Output the [x, y] coordinate of the center of the cell containing the given text.  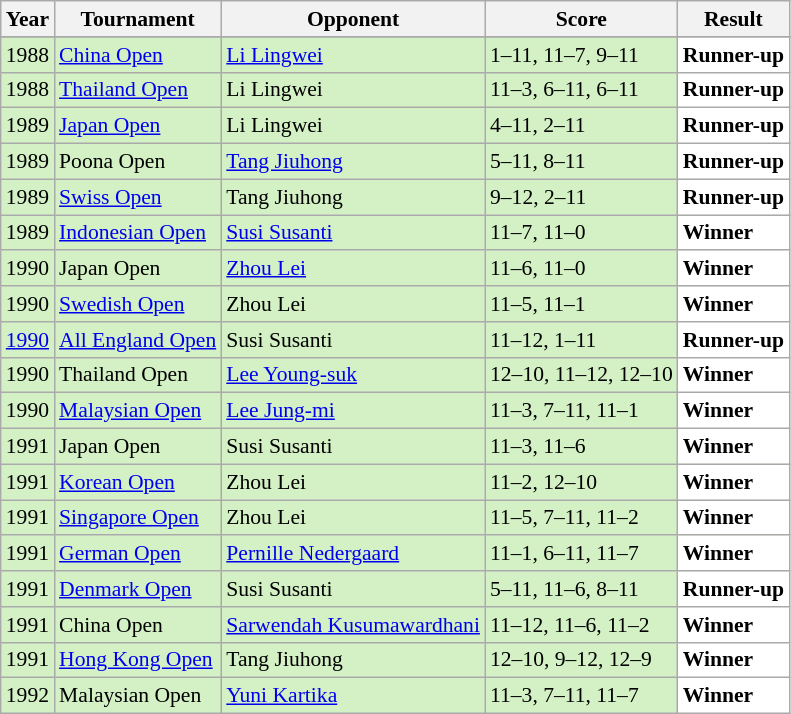
Lee Jung-mi [353, 411]
12–10, 9–12, 12–9 [582, 660]
Yuni Kartika [353, 696]
11–12, 11–6, 11–2 [582, 625]
German Open [138, 554]
Year [28, 19]
11–12, 1–11 [582, 340]
Pernille Nedergaard [353, 554]
Result [734, 19]
11–3, 11–6 [582, 447]
Opponent [353, 19]
All England Open [138, 340]
Denmark Open [138, 589]
12–10, 11–12, 12–10 [582, 375]
5–11, 11–6, 8–11 [582, 589]
11–1, 6–11, 11–7 [582, 554]
Lee Young-suk [353, 375]
9–12, 2–11 [582, 197]
1–11, 11–7, 9–11 [582, 55]
Korean Open [138, 482]
1992 [28, 696]
11–3, 6–11, 6–11 [582, 90]
Sarwendah Kusumawardhani [353, 625]
11–5, 11–1 [582, 304]
11–6, 11–0 [582, 269]
Tournament [138, 19]
11–2, 12–10 [582, 482]
Swiss Open [138, 197]
11–7, 11–0 [582, 233]
Indonesian Open [138, 233]
11–3, 7–11, 11–1 [582, 411]
Hong Kong Open [138, 660]
Swedish Open [138, 304]
11–3, 7–11, 11–7 [582, 696]
Score [582, 19]
4–11, 2–11 [582, 126]
Singapore Open [138, 518]
Poona Open [138, 162]
11–5, 7–11, 11–2 [582, 518]
5–11, 8–11 [582, 162]
